From the cell containing the given text, extract its center point as (x, y) coordinate. 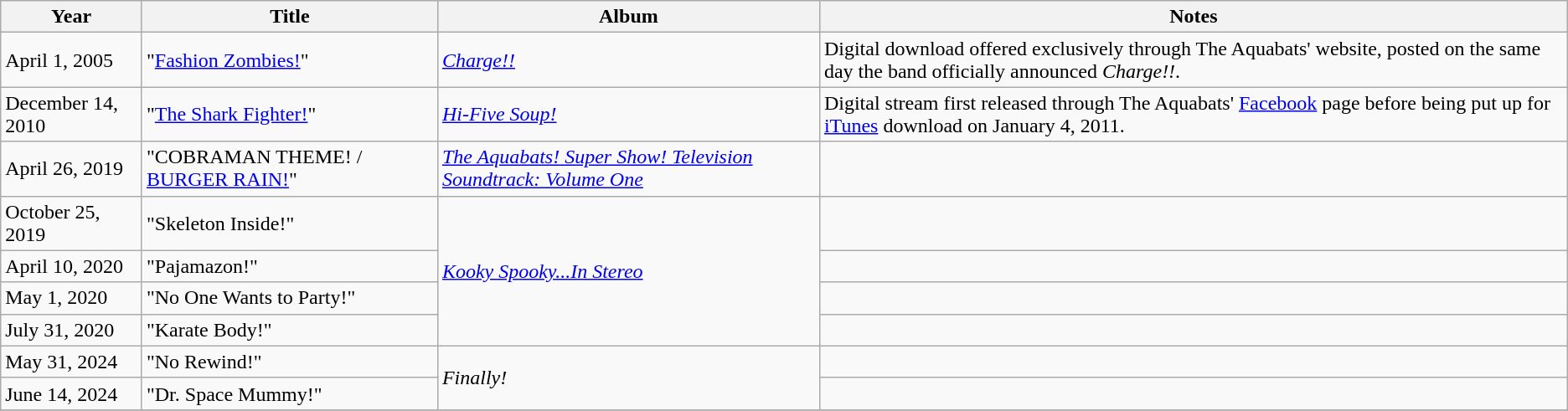
December 14, 2010 (72, 114)
April 26, 2019 (72, 169)
"Skeleton Inside!" (290, 223)
April 10, 2020 (72, 266)
"COBRAMAN THEME! / BURGER RAIN!" (290, 169)
"Dr. Space Mummy!" (290, 393)
"No Rewind!" (290, 362)
July 31, 2020 (72, 330)
Hi-Five Soup! (628, 114)
June 14, 2024 (72, 393)
Digital download offered exclusively through The Aquabats' website, posted on the same day the band officially announced Charge!!. (1193, 60)
The Aquabats! Super Show! Television Soundtrack: Volume One (628, 169)
"Fashion Zombies!" (290, 60)
April 1, 2005 (72, 60)
"Pajamazon!" (290, 266)
Charge!! (628, 60)
Digital stream first released through The Aquabats' Facebook page before being put up for iTunes download on January 4, 2011. (1193, 114)
Title (290, 17)
Kooky Spooky...In Stereo (628, 271)
May 31, 2024 (72, 362)
"Karate Body!" (290, 330)
"No One Wants to Party!" (290, 298)
October 25, 2019 (72, 223)
Finally! (628, 378)
"The Shark Fighter!" (290, 114)
Album (628, 17)
Year (72, 17)
May 1, 2020 (72, 298)
Notes (1193, 17)
